Capture the cell that displays the provided text and extract its [X, Y] central coordinate. 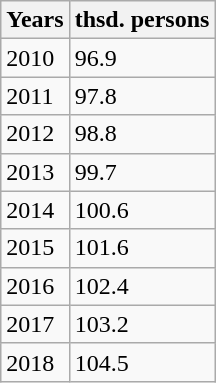
2011 [35, 96]
101.6 [142, 248]
98.8 [142, 134]
2015 [35, 248]
2016 [35, 286]
2014 [35, 210]
96.9 [142, 58]
2018 [35, 362]
100.6 [142, 210]
Years [35, 20]
2013 [35, 172]
104.5 [142, 362]
103.2 [142, 324]
2017 [35, 324]
thsd. persons [142, 20]
102.4 [142, 286]
2012 [35, 134]
97.8 [142, 96]
2010 [35, 58]
99.7 [142, 172]
